Search for the cell housing the specified text and yield its [x, y] center coordinate. 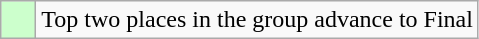
Top two places in the group advance to Final [258, 20]
